Detect which cell encompasses the target text, then output its (X, Y) center coordinate. 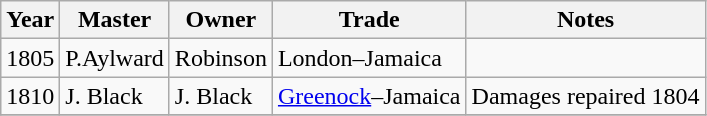
Year (30, 20)
Damages repaired 1804 (586, 96)
Greenock–Jamaica (369, 96)
Trade (369, 20)
Robinson (220, 58)
Master (115, 20)
P.Aylward (115, 58)
1810 (30, 96)
1805 (30, 58)
Owner (220, 20)
Notes (586, 20)
London–Jamaica (369, 58)
